From the cell containing the given text, extract its center point as [X, Y] coordinate. 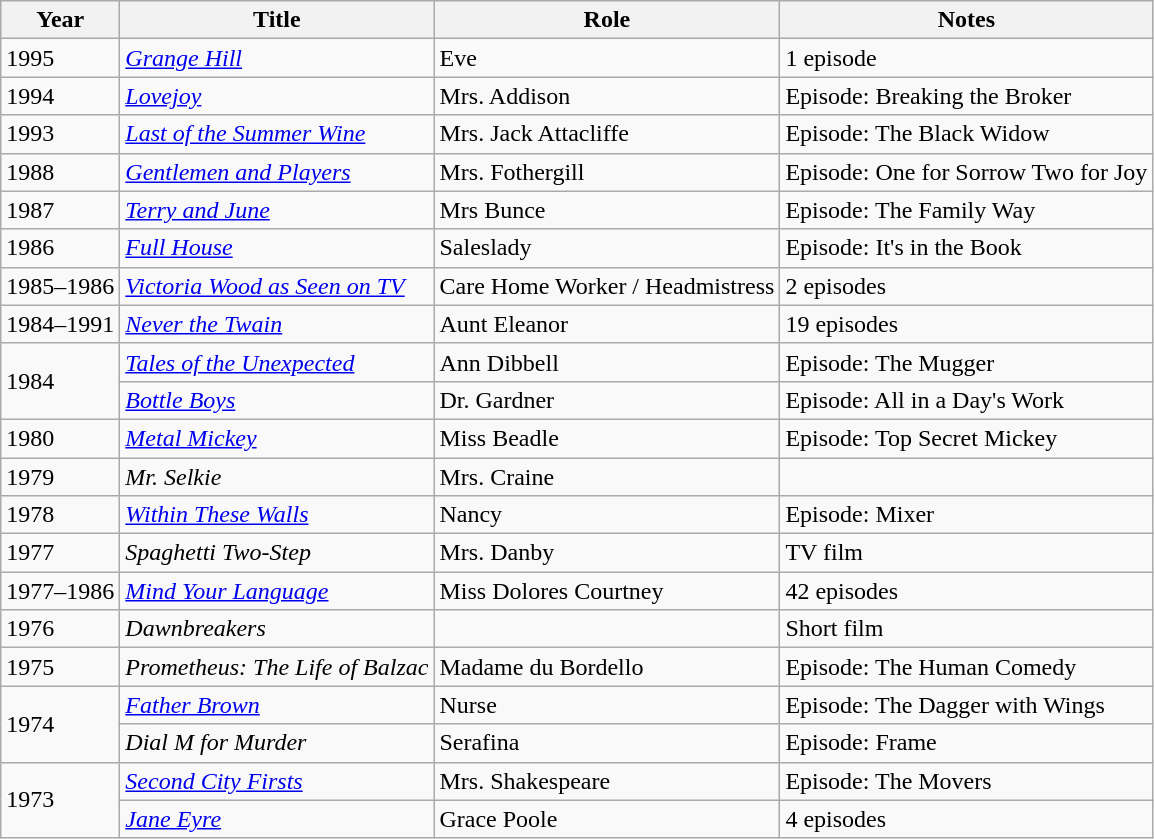
Episode: All in a Day's Work [966, 400]
1984 [60, 381]
1 episode [966, 58]
Mrs. Craine [607, 477]
2 episodes [966, 286]
1986 [60, 248]
Full House [277, 248]
Episode: The Mugger [966, 362]
42 episodes [966, 591]
Episode: It's in the Book [966, 248]
1973 [60, 800]
Madame du Bordello [607, 667]
Dr. Gardner [607, 400]
Never the Twain [277, 324]
Care Home Worker / Headmistress [607, 286]
Episode: The Dagger with Wings [966, 705]
Grace Poole [607, 819]
Prometheus: The Life of Balzac [277, 667]
Mrs. Addison [607, 96]
Notes [966, 20]
Miss Beadle [607, 438]
1994 [60, 96]
Spaghetti Two-Step [277, 553]
1993 [60, 134]
Miss Dolores Courtney [607, 591]
Jane Eyre [277, 819]
1977–1986 [60, 591]
Eve [607, 58]
Mrs. Fothergill [607, 172]
Episode: The Family Way [966, 210]
1984–1991 [60, 324]
1976 [60, 629]
1979 [60, 477]
4 episodes [966, 819]
Episode: Breaking the Broker [966, 96]
Mrs. Danby [607, 553]
Mind Your Language [277, 591]
1995 [60, 58]
Victoria Wood as Seen on TV [277, 286]
Aunt Eleanor [607, 324]
Lovejoy [277, 96]
1988 [60, 172]
Episode: Frame [966, 743]
Dial M for Murder [277, 743]
Nancy [607, 515]
Second City Firsts [277, 781]
Last of the Summer Wine [277, 134]
1980 [60, 438]
19 episodes [966, 324]
Saleslady [607, 248]
Episode: The Black Widow [966, 134]
Bottle Boys [277, 400]
1987 [60, 210]
Short film [966, 629]
1985–1986 [60, 286]
Grange Hill [277, 58]
1978 [60, 515]
Nurse [607, 705]
Within These Walls [277, 515]
Episode: Mixer [966, 515]
Gentlemen and Players [277, 172]
Episode: The Human Comedy [966, 667]
Terry and June [277, 210]
Episode: Top Secret Mickey [966, 438]
Episode: One for Sorrow Two for Joy [966, 172]
1977 [60, 553]
Year [60, 20]
Mrs. Jack Attacliffe [607, 134]
1975 [60, 667]
Episode: The Movers [966, 781]
Serafina [607, 743]
Metal Mickey [277, 438]
1974 [60, 724]
Mr. Selkie [277, 477]
Ann Dibbell [607, 362]
Mrs Bunce [607, 210]
Title [277, 20]
Role [607, 20]
Father Brown [277, 705]
Dawnbreakers [277, 629]
TV film [966, 553]
Tales of the Unexpected [277, 362]
Mrs. Shakespeare [607, 781]
